Identify which cell holds the provided text, then report its [X, Y] central coordinate. 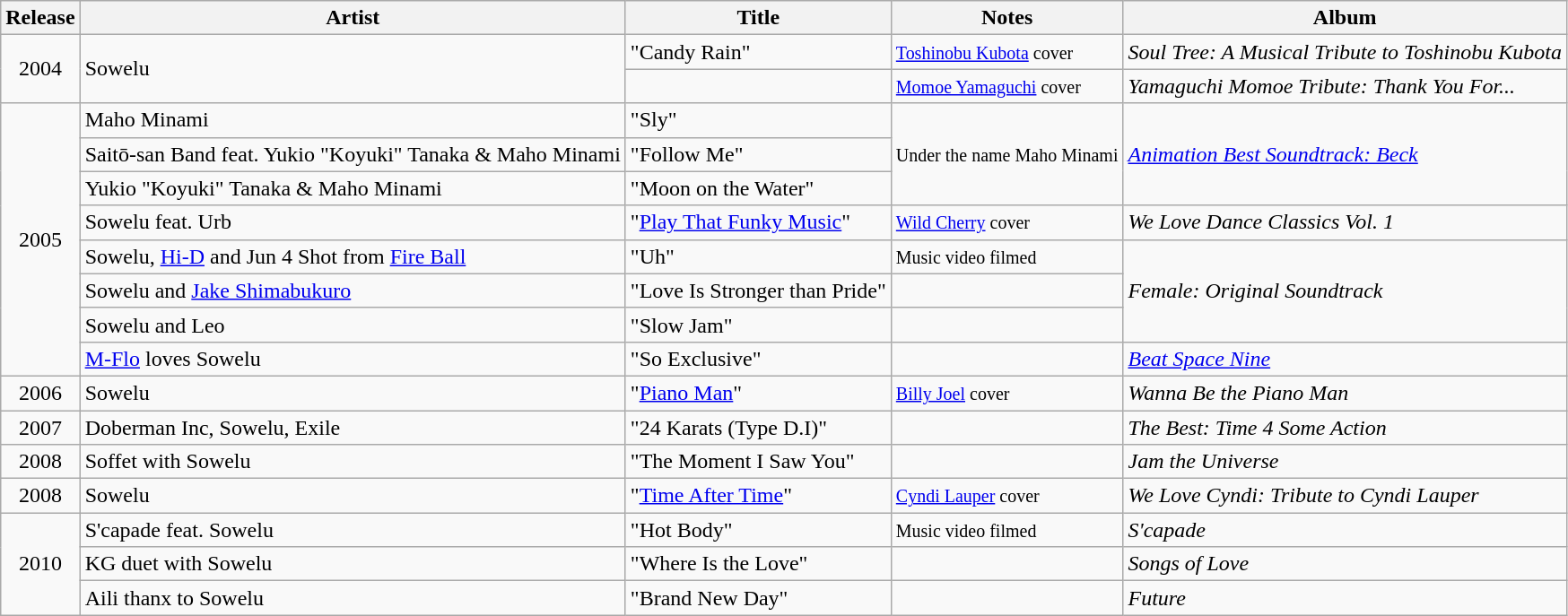
Sowelu and Leo [353, 325]
Female: Original Soundtrack [1345, 291]
S'capade [1345, 530]
Cyndi Lauper cover [1006, 496]
2004 [40, 69]
Billy Joel cover [1006, 393]
Soul Tree: A Musical Tribute to Toshinobu Kubota [1345, 52]
"Candy Rain" [758, 52]
Momoe Yamaguchi cover [1006, 86]
"Slow Jam" [758, 325]
"Love Is Stronger than Pride" [758, 291]
M-Flo loves Sowelu [353, 359]
Doberman Inc, Sowelu, Exile [353, 428]
Wild Cherry cover [1006, 222]
Title [758, 18]
"So Exclusive" [758, 359]
Wanna Be the Piano Man [1345, 393]
S'capade feat. Sowelu [353, 530]
2006 [40, 393]
2005 [40, 239]
"Follow Me" [758, 154]
"Time After Time" [758, 496]
"24 Karats (Type D.I)" [758, 428]
"Where Is the Love" [758, 564]
Album [1345, 18]
Saitō-san Band feat. Yukio "Koyuki" Tanaka & Maho Minami [353, 154]
KG duet with Sowelu [353, 564]
Notes [1006, 18]
Yukio "Koyuki" Tanaka & Maho Minami [353, 188]
Future [1345, 598]
"Uh" [758, 256]
Artist [353, 18]
"The Moment I Saw You" [758, 462]
Sowelu, Hi-D and Jun 4 Shot from Fire Ball [353, 256]
Soffet with Sowelu [353, 462]
Sowelu and Jake Shimabukuro [353, 291]
Yamaguchi Momoe Tribute: Thank You For... [1345, 86]
The Best: Time 4 Some Action [1345, 428]
Beat Space Nine [1345, 359]
"Piano Man" [758, 393]
Aili thanx to Sowelu [353, 598]
We Love Cyndi: Tribute to Cyndi Lauper [1345, 496]
Release [40, 18]
Maho Minami [353, 120]
"Play That Funky Music" [758, 222]
"Brand New Day" [758, 598]
We Love Dance Classics Vol. 1 [1345, 222]
"Hot Body" [758, 530]
2007 [40, 428]
Songs of Love [1345, 564]
Jam the Universe [1345, 462]
Toshinobu Kubota cover [1006, 52]
2010 [40, 564]
Animation Best Soundtrack: Beck [1345, 154]
"Sly" [758, 120]
Under the name Maho Minami [1006, 154]
Sowelu feat. Urb [353, 222]
"Moon on the Water" [758, 188]
